For the text-containing cell, return its midpoint in (x, y) coordinate format. 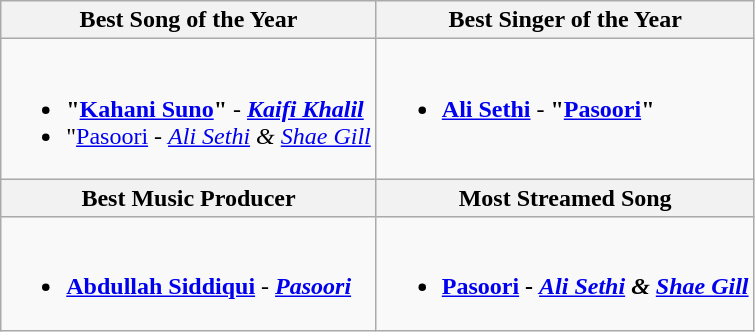
"Kahani Suno" - Kaifi Khalil"Pasoori - Ali Sethi & Shae Gill (189, 109)
Ali Sethi - "Pasoori" (565, 109)
Best Music Producer (189, 198)
Most Streamed Song (565, 198)
Abdullah Siddiqui - Pasoori (189, 274)
Best Song of the Year (189, 20)
Pasoori - Ali Sethi & Shae Gill (565, 274)
Best Singer of the Year (565, 20)
